Return the (x, y) coordinate for the center point of the cell that contains the specified text.  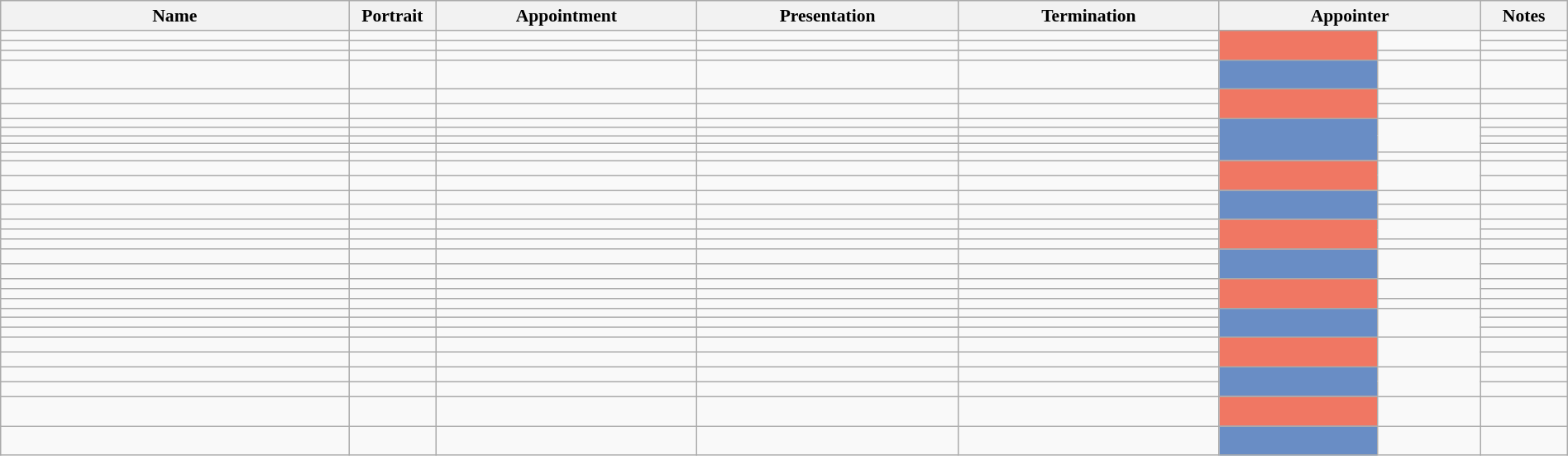
Presentation (828, 16)
Notes (1523, 16)
Appointment (566, 16)
Termination (1088, 16)
Appointer (1350, 16)
Name (175, 16)
Portrait (392, 16)
